For the text-containing cell, return its midpoint in [x, y] coordinate format. 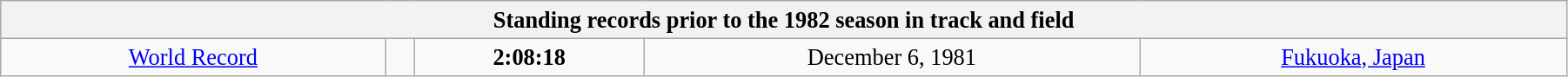
World Record [193, 57]
2:08:18 [529, 57]
Fukuoka, Japan [1354, 57]
December 6, 1981 [891, 57]
Standing records prior to the 1982 season in track and field [784, 19]
